Provide the [X, Y] coordinate of the cell's center where the given text is located.  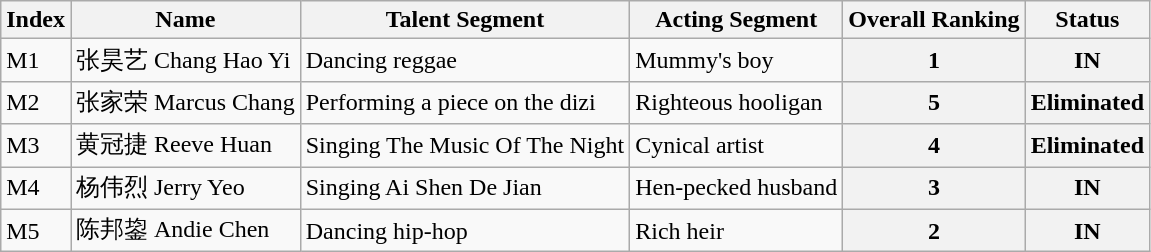
3 [934, 188]
张家荣 Marcus Chang [185, 102]
M1 [36, 60]
Acting Segment [736, 20]
Dancing hip-hop [465, 230]
1 [934, 60]
Cynical artist [736, 146]
Rich heir [736, 230]
Talent Segment [465, 20]
Righteous hooligan [736, 102]
Singing The Music Of The Night [465, 146]
5 [934, 102]
M2 [36, 102]
Mummy's boy [736, 60]
Name [185, 20]
2 [934, 230]
张昊艺 Chang Hao Yi [185, 60]
Index [36, 20]
Performing a piece on the dizi [465, 102]
杨伟烈 Jerry Yeo [185, 188]
Dancing reggae [465, 60]
M3 [36, 146]
Hen-pecked husband [736, 188]
4 [934, 146]
陈邦鋆 Andie Chen [185, 230]
Singing Ai Shen De Jian [465, 188]
M4 [36, 188]
Status [1087, 20]
黄冠捷 Reeve Huan [185, 146]
Overall Ranking [934, 20]
M5 [36, 230]
